For the text-containing cell, return its midpoint in (x, y) coordinate format. 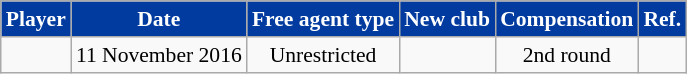
Compensation (566, 19)
Unrestricted (323, 55)
11 November 2016 (159, 55)
2nd round (566, 55)
Date (159, 19)
New club (447, 19)
Ref. (662, 19)
Free agent type (323, 19)
Player (36, 19)
